From the cell containing the given text, extract its center point as (X, Y) coordinate. 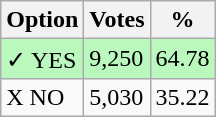
Option (42, 20)
64.78 (182, 59)
✓ YES (42, 59)
Votes (117, 20)
5,030 (117, 97)
9,250 (117, 59)
35.22 (182, 97)
X NO (42, 97)
% (182, 20)
